Identify which cell holds the provided text, then report its [x, y] central coordinate. 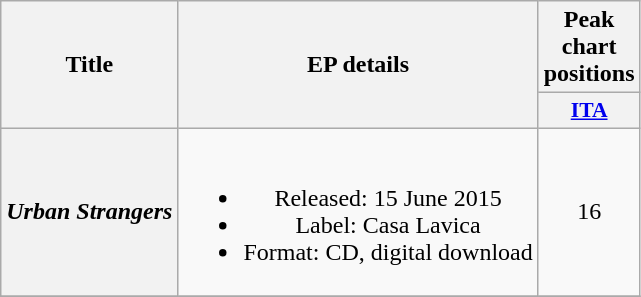
16 [589, 212]
Urban Strangers [90, 212]
Peak chart positions [589, 47]
EP details [358, 65]
ITA [589, 111]
Title [90, 65]
Released: 15 June 2015Label: Casa LavicaFormat: CD, digital download [358, 212]
